Determine the [X, Y] coordinate at the center of the cell enclosing the given text.  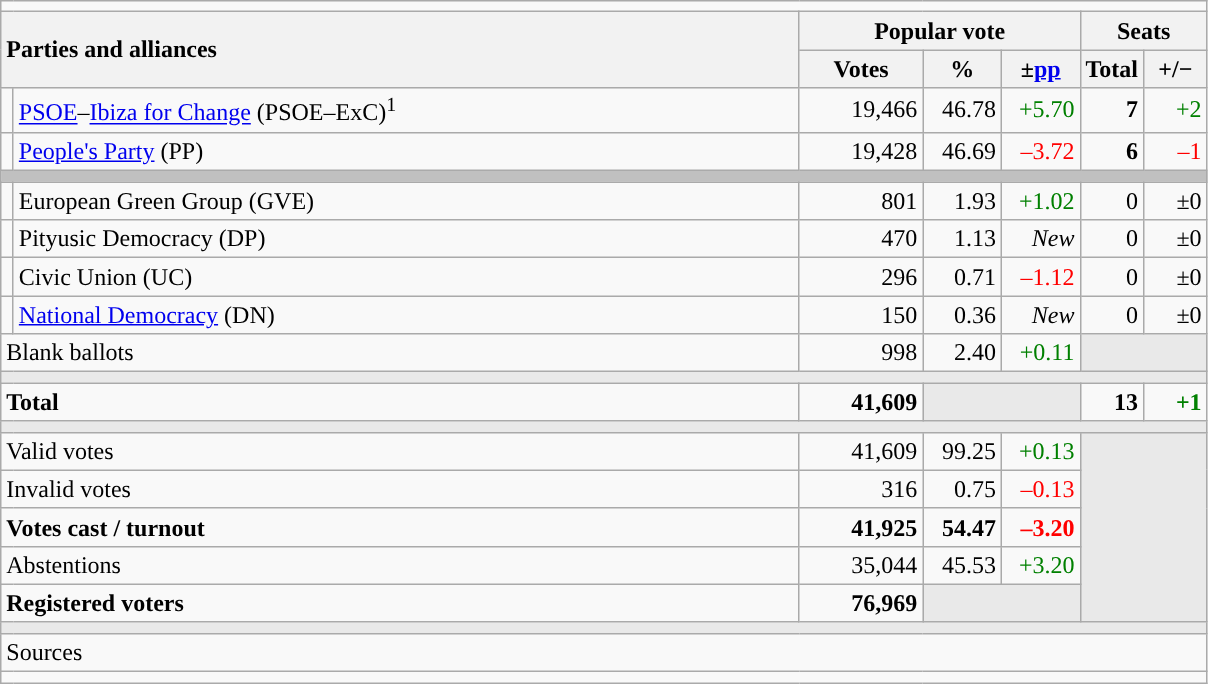
998 [861, 353]
+1 [1176, 402]
Parties and alliances [400, 50]
35,044 [861, 565]
+3.20 [1040, 565]
0.75 [962, 489]
Votes [861, 69]
54.47 [962, 527]
+0.13 [1040, 451]
Valid votes [400, 451]
296 [861, 277]
46.69 [962, 151]
Registered voters [400, 603]
National Democracy (DN) [406, 315]
150 [861, 315]
99.25 [962, 451]
PSOE–Ibiza for Change (PSOE–ExC)1 [406, 110]
Blank ballots [400, 353]
–1.12 [1040, 277]
801 [861, 201]
European Green Group (GVE) [406, 201]
–3.72 [1040, 151]
0.36 [962, 315]
Civic Union (UC) [406, 277]
1.93 [962, 201]
–0.13 [1040, 489]
0.71 [962, 277]
Invalid votes [400, 489]
–3.20 [1040, 527]
–1 [1176, 151]
+5.70 [1040, 110]
People's Party (PP) [406, 151]
Abstentions [400, 565]
Seats [1144, 31]
41,925 [861, 527]
46.78 [962, 110]
470 [861, 239]
6 [1112, 151]
+0.11 [1040, 353]
19,466 [861, 110]
1.13 [962, 239]
+2 [1176, 110]
+1.02 [1040, 201]
Votes cast / turnout [400, 527]
13 [1112, 402]
Pityusic Democracy (DP) [406, 239]
±pp [1040, 69]
76,969 [861, 603]
2.40 [962, 353]
+/− [1176, 69]
% [962, 69]
45.53 [962, 565]
Sources [604, 652]
Popular vote [940, 31]
316 [861, 489]
7 [1112, 110]
19,428 [861, 151]
